Extract the (X, Y) coordinate from the center of the cell holding the provided text.  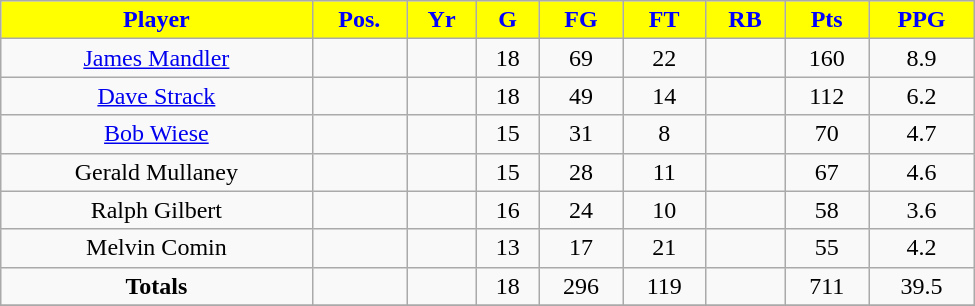
28 (581, 172)
13 (508, 248)
70 (827, 134)
67 (827, 172)
4.6 (922, 172)
FT (664, 20)
58 (827, 210)
10 (664, 210)
Totals (156, 286)
119 (664, 286)
Player (156, 20)
22 (664, 58)
RB (744, 20)
James Mandler (156, 58)
8.9 (922, 58)
Melvin Comin (156, 248)
FG (581, 20)
Bob Wiese (156, 134)
4.2 (922, 248)
PPG (922, 20)
Yr (442, 20)
711 (827, 286)
24 (581, 210)
21 (664, 248)
Pos. (360, 20)
296 (581, 286)
Gerald Mullaney (156, 172)
6.2 (922, 96)
4.7 (922, 134)
160 (827, 58)
11 (664, 172)
14 (664, 96)
31 (581, 134)
112 (827, 96)
49 (581, 96)
Ralph Gilbert (156, 210)
G (508, 20)
Pts (827, 20)
Dave Strack (156, 96)
8 (664, 134)
69 (581, 58)
39.5 (922, 286)
16 (508, 210)
55 (827, 248)
17 (581, 248)
3.6 (922, 210)
